Capture the cell that displays the provided text and extract its [x, y] central coordinate. 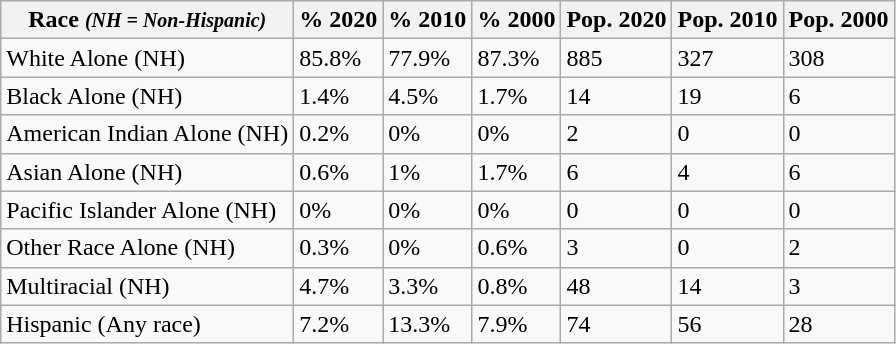
0.8% [516, 286]
77.9% [428, 58]
4.5% [428, 96]
% 2000 [516, 20]
56 [728, 324]
White Alone (NH) [148, 58]
7.9% [516, 324]
48 [616, 286]
19 [728, 96]
85.8% [338, 58]
Asian Alone (NH) [148, 172]
Pop. 2000 [838, 20]
Black Alone (NH) [148, 96]
Pop. 2010 [728, 20]
74 [616, 324]
0.3% [338, 248]
Pop. 2020 [616, 20]
13.3% [428, 324]
1% [428, 172]
Race (NH = Non-Hispanic) [148, 20]
7.2% [338, 324]
4.7% [338, 286]
87.3% [516, 58]
Multiracial (NH) [148, 286]
885 [616, 58]
28 [838, 324]
Other Race Alone (NH) [148, 248]
327 [728, 58]
0.2% [338, 134]
3.3% [428, 286]
% 2010 [428, 20]
American Indian Alone (NH) [148, 134]
% 2020 [338, 20]
4 [728, 172]
1.4% [338, 96]
Hispanic (Any race) [148, 324]
Pacific Islander Alone (NH) [148, 210]
308 [838, 58]
